Search for the cell housing the specified text and yield its (X, Y) center coordinate. 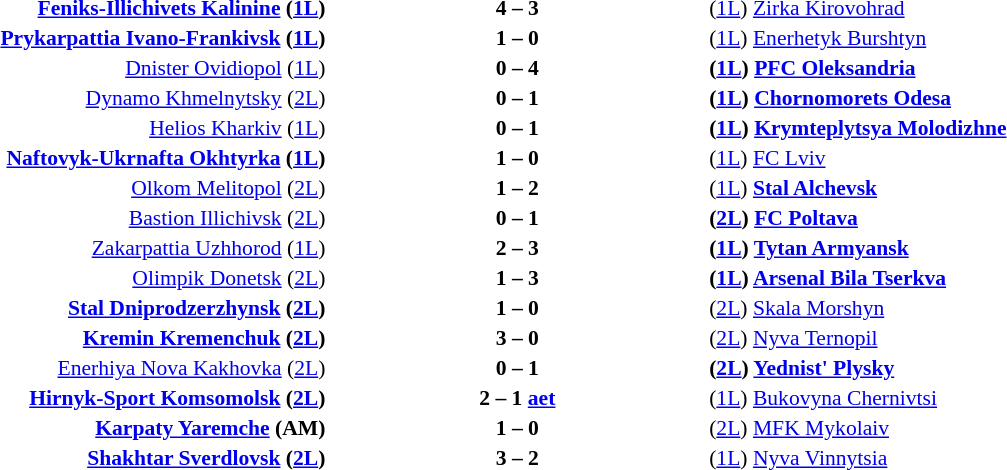
0 – 4 (517, 68)
3 – 0 (517, 338)
2 – 3 (517, 248)
1 – 2 (517, 188)
1 – 3 (517, 278)
2 – 1 aet (517, 398)
